Search for the cell housing the specified text and yield its (X, Y) center coordinate. 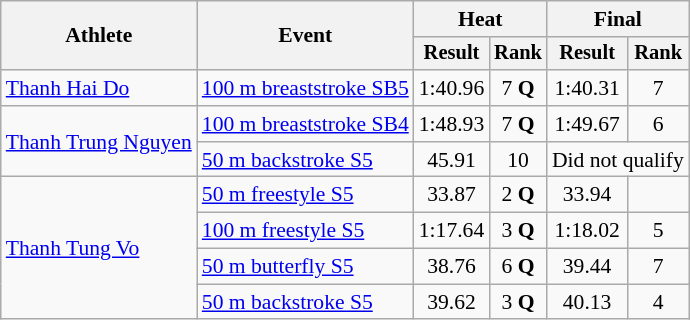
50 m butterfly S5 (306, 267)
Final (618, 19)
100 m freestyle S5 (306, 231)
Athlete (99, 36)
33.87 (452, 195)
39.44 (588, 267)
4 (658, 302)
1:17.64 (452, 231)
Heat (480, 19)
38.76 (452, 267)
1:40.96 (452, 88)
2 Q (518, 195)
100 m breaststroke SB4 (306, 124)
33.94 (588, 195)
6 (658, 124)
39.62 (452, 302)
1:49.67 (588, 124)
1:40.31 (588, 88)
Thanh Tung Vo (99, 248)
10 (518, 160)
1:48.93 (452, 124)
40.13 (588, 302)
50 m freestyle S5 (306, 195)
45.91 (452, 160)
Event (306, 36)
100 m breaststroke SB5 (306, 88)
Did not qualify (618, 160)
Thanh Hai Do (99, 88)
Thanh Trung Nguyen (99, 142)
1:18.02 (588, 231)
6 Q (518, 267)
5 (658, 231)
